Provide the [X, Y] coordinate of the cell's center where the given text is located.  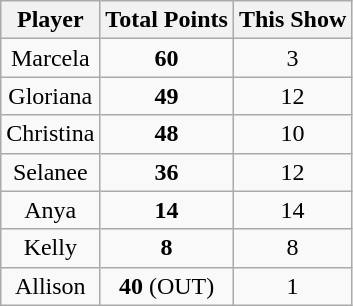
Kelly [50, 248]
36 [167, 172]
Gloriana [50, 96]
49 [167, 96]
Player [50, 20]
Marcela [50, 58]
Total Points [167, 20]
48 [167, 134]
10 [292, 134]
3 [292, 58]
40 (OUT) [167, 286]
Christina [50, 134]
Selanee [50, 172]
1 [292, 286]
60 [167, 58]
This Show [292, 20]
Anya [50, 210]
Allison [50, 286]
